For the text-containing cell, return its midpoint in (X, Y) coordinate format. 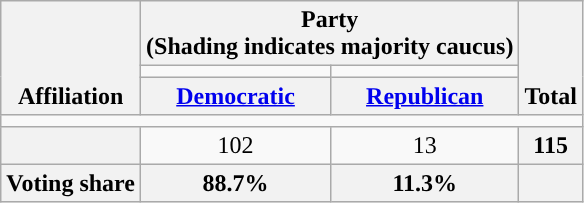
Party (Shading indicates majority caucus) (330, 34)
88.7% (236, 183)
Republican (425, 96)
Total (551, 58)
115 (551, 145)
13 (425, 145)
Voting share (71, 183)
102 (236, 145)
Democratic (236, 96)
Affiliation (71, 58)
11.3% (425, 183)
